Find where the given text appears and provide that cell's center as (x, y) coordinate. 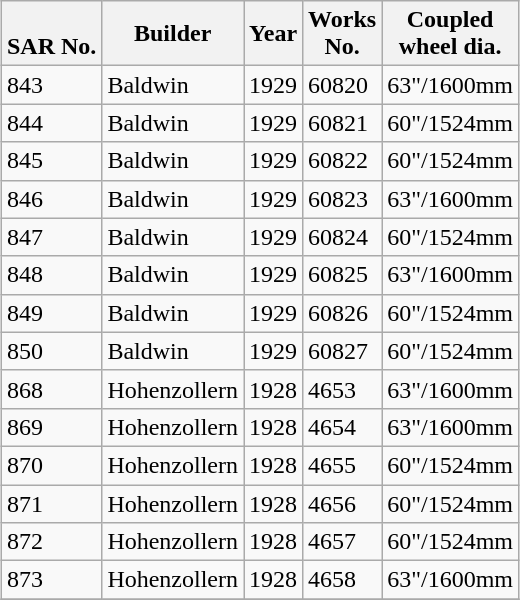
60826 (342, 313)
60821 (342, 123)
60820 (342, 85)
4658 (342, 580)
4654 (342, 427)
845 (51, 161)
60823 (342, 199)
844 (51, 123)
850 (51, 351)
Coupledwheel dia. (450, 34)
848 (51, 275)
60827 (342, 351)
Builder (173, 34)
60825 (342, 275)
873 (51, 580)
4653 (342, 389)
870 (51, 465)
4656 (342, 503)
872 (51, 542)
4655 (342, 465)
843 (51, 85)
4657 (342, 542)
849 (51, 313)
SAR No. (51, 34)
846 (51, 199)
Year (274, 34)
60824 (342, 237)
60822 (342, 161)
869 (51, 427)
871 (51, 503)
847 (51, 237)
WorksNo. (342, 34)
868 (51, 389)
